Find where the given text appears and provide that cell's center as (x, y) coordinate. 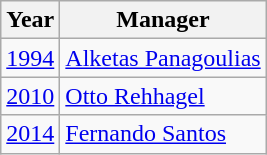
Year (30, 20)
Alketas Panagoulias (163, 58)
Otto Rehhagel (163, 96)
Fernando Santos (163, 134)
1994 (30, 58)
2010 (30, 96)
Manager (163, 20)
2014 (30, 134)
